Locate the cell with the specified text and output its (X, Y) center coordinate. 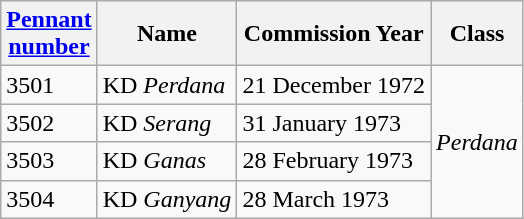
KD Serang (167, 123)
Class (478, 34)
KD Ganas (167, 161)
3503 (49, 161)
Pennantnumber (49, 34)
Perdana (478, 142)
28 February 1973 (334, 161)
3502 (49, 123)
Name (167, 34)
31 January 1973 (334, 123)
3501 (49, 85)
3504 (49, 199)
28 March 1973 (334, 199)
21 December 1972 (334, 85)
KD Ganyang (167, 199)
Commission Year (334, 34)
KD Perdana (167, 85)
